Identify which cell holds the provided text, then report its [X, Y] central coordinate. 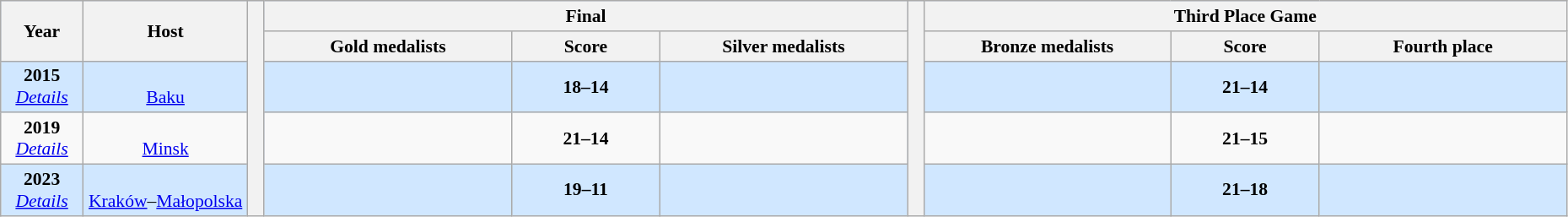
2023Details [42, 191]
Minsk [165, 138]
Silver medalists [783, 46]
Third Place Game [1245, 16]
Gold medalists [388, 46]
2019Details [42, 138]
Kraków–Małopolska [165, 191]
Fourth place [1442, 46]
Host [165, 30]
21–18 [1245, 191]
Year [42, 30]
Final [585, 16]
18–14 [586, 86]
21–15 [1245, 138]
Bronze medalists [1048, 46]
2015Details [42, 86]
19–11 [586, 191]
Baku [165, 86]
